Provide the [X, Y] coordinate of the cell's center where the given text is located.  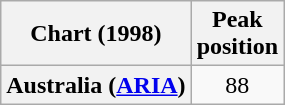
88 [237, 85]
Peakposition [237, 34]
Australia (ARIA) [96, 85]
Chart (1998) [96, 34]
